Detect which cell encompasses the target text, then output its (X, Y) center coordinate. 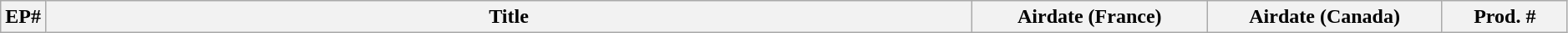
EP# (23, 17)
Airdate (Canada) (1325, 17)
Title (508, 17)
Prod. # (1505, 17)
Airdate (France) (1089, 17)
